Return the [x, y] coordinate for the center point of the cell that contains the specified text.  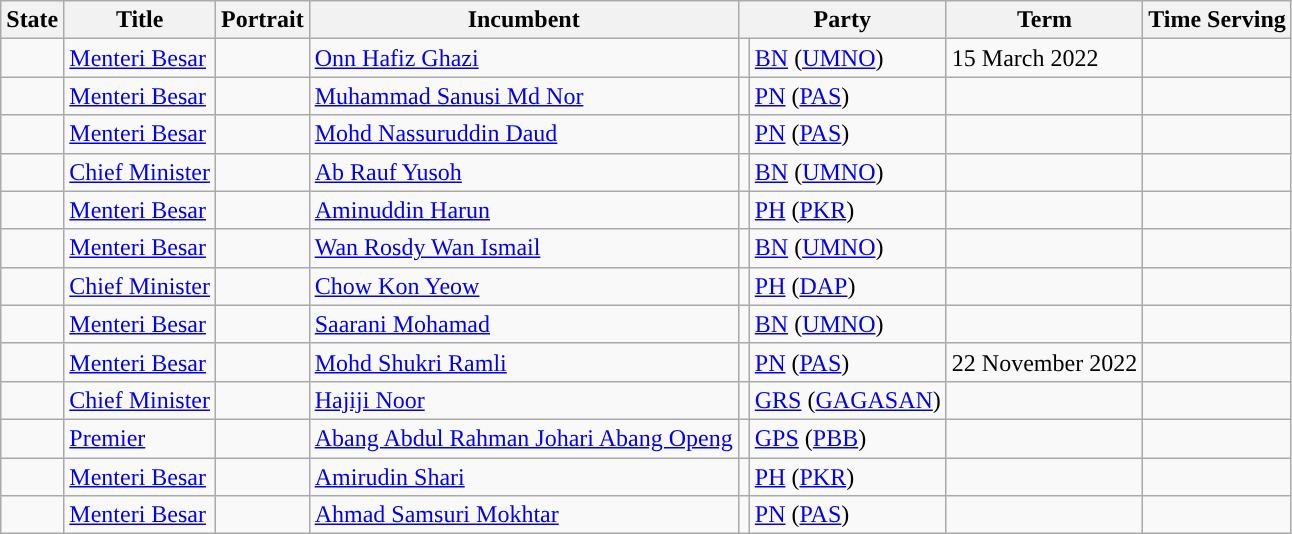
15 March 2022 [1044, 58]
Time Serving [1218, 20]
Aminuddin Harun [524, 210]
Muhammad Sanusi Md Nor [524, 96]
Title [140, 20]
Ab Rauf Yusoh [524, 172]
Party [842, 20]
Wan Rosdy Wan Ismail [524, 248]
Incumbent [524, 20]
Mohd Shukri Ramli [524, 362]
Term [1044, 20]
Saarani Mohamad [524, 324]
Abang Abdul Rahman Johari Abang Openg [524, 438]
Amirudin Shari [524, 477]
Portrait [263, 20]
Ahmad Samsuri Mokhtar [524, 515]
22 November 2022 [1044, 362]
GPS (PBB) [848, 438]
Hajiji Noor [524, 400]
Premier [140, 438]
GRS (GAGASAN) [848, 400]
Onn Hafiz Ghazi [524, 58]
State [32, 20]
Mohd Nassuruddin Daud [524, 134]
PH (DAP) [848, 286]
Chow Kon Yeow [524, 286]
